Locate the cell with the specified text and output its [x, y] center coordinate. 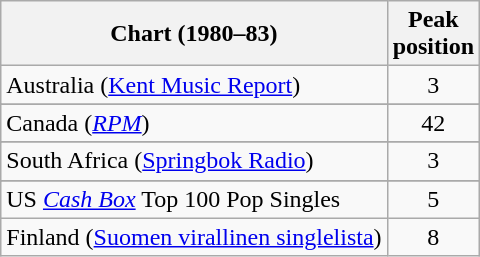
Canada (RPM) [194, 123]
8 [433, 237]
Chart (1980–83) [194, 34]
Finland (Suomen virallinen singlelista) [194, 237]
5 [433, 199]
42 [433, 123]
South Africa (Springbok Radio) [194, 161]
Peakposition [433, 34]
Australia (Kent Music Report) [194, 85]
US Cash Box Top 100 Pop Singles [194, 199]
